Pinpoint the cell where the given text exists, returning its (x, y) midpoint coordinate. 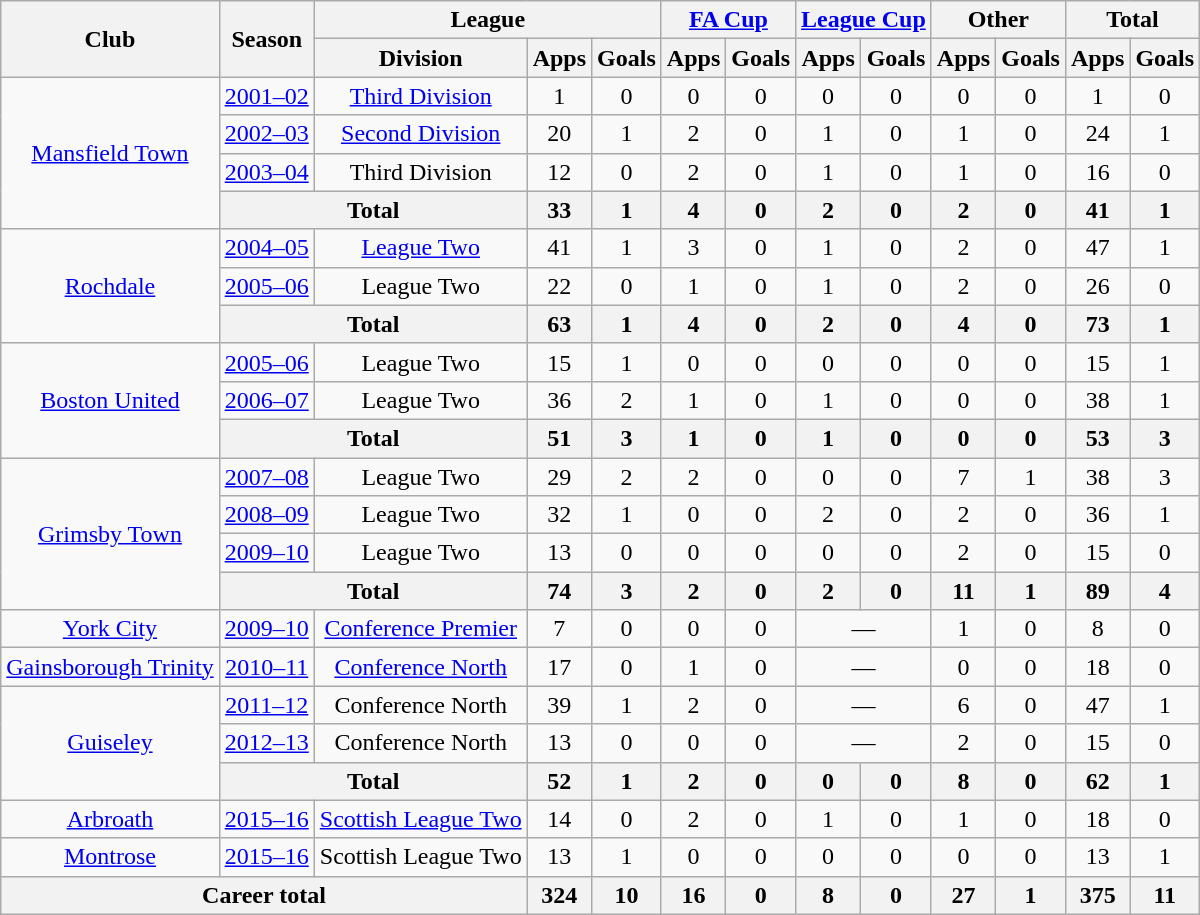
2012–13 (266, 743)
29 (559, 477)
63 (559, 324)
League Cup (864, 20)
2007–08 (266, 477)
Other (998, 20)
20 (559, 134)
89 (1097, 591)
22 (559, 286)
Arbroath (110, 819)
39 (559, 705)
2006–07 (266, 400)
52 (559, 781)
FA Cup (728, 20)
17 (559, 667)
2002–03 (266, 134)
6 (963, 705)
Career total (264, 895)
Gainsborough Trinity (110, 667)
32 (559, 515)
2001–02 (266, 96)
2004–05 (266, 248)
33 (559, 210)
375 (1097, 895)
324 (559, 895)
Club (110, 39)
Guiseley (110, 743)
Second Division (420, 134)
Division (420, 58)
10 (627, 895)
Montrose (110, 857)
Conference Premier (420, 629)
2010–11 (266, 667)
Season (266, 39)
York City (110, 629)
26 (1097, 286)
Rochdale (110, 286)
Boston United (110, 400)
2008–09 (266, 515)
14 (559, 819)
Mansfield Town (110, 153)
24 (1097, 134)
Grimsby Town (110, 534)
74 (559, 591)
62 (1097, 781)
73 (1097, 324)
League (488, 20)
2003–04 (266, 172)
53 (1097, 438)
2011–12 (266, 705)
12 (559, 172)
51 (559, 438)
27 (963, 895)
